For the text-containing cell, return its midpoint in (X, Y) coordinate format. 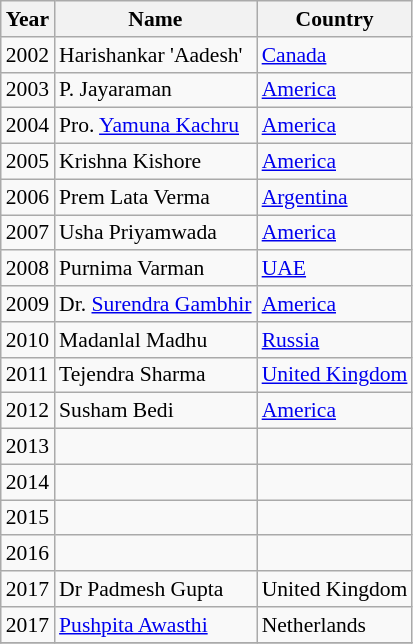
Krishna Kishore (156, 162)
UAE (335, 269)
Dr. Surendra Gambhir (156, 304)
2009 (28, 304)
Tejendra Sharma (156, 375)
2012 (28, 411)
Pro. Yamuna Kachru (156, 126)
Purnima Varman (156, 269)
2015 (28, 518)
2007 (28, 233)
Harishankar 'Aadesh' (156, 55)
Year (28, 19)
Madanlal Madhu (156, 340)
Pushpita Awasthi (156, 625)
Usha Priyamwada (156, 233)
2006 (28, 197)
Canada (335, 55)
Dr Padmesh Gupta (156, 589)
2005 (28, 162)
2016 (28, 554)
2013 (28, 447)
2002 (28, 55)
Russia (335, 340)
Name (156, 19)
2014 (28, 482)
Prem Lata Verma (156, 197)
2008 (28, 269)
2011 (28, 375)
2003 (28, 90)
Argentina (335, 197)
Netherlands (335, 625)
2010 (28, 340)
P. Jayaraman (156, 90)
Country (335, 19)
Susham Bedi (156, 411)
2004 (28, 126)
